Capture the cell that displays the provided text and extract its [X, Y] central coordinate. 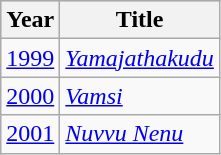
Vamsi [140, 96]
Yamajathakudu [140, 58]
Year [30, 20]
2000 [30, 96]
Title [140, 20]
2001 [30, 134]
1999 [30, 58]
Nuvvu Nenu [140, 134]
